For the text-containing cell, return its midpoint in (x, y) coordinate format. 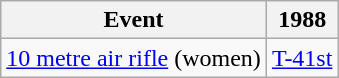
1988 (302, 20)
Event (134, 20)
T-41st (302, 58)
10 metre air rifle (women) (134, 58)
